For the text-containing cell, return its midpoint in (X, Y) coordinate format. 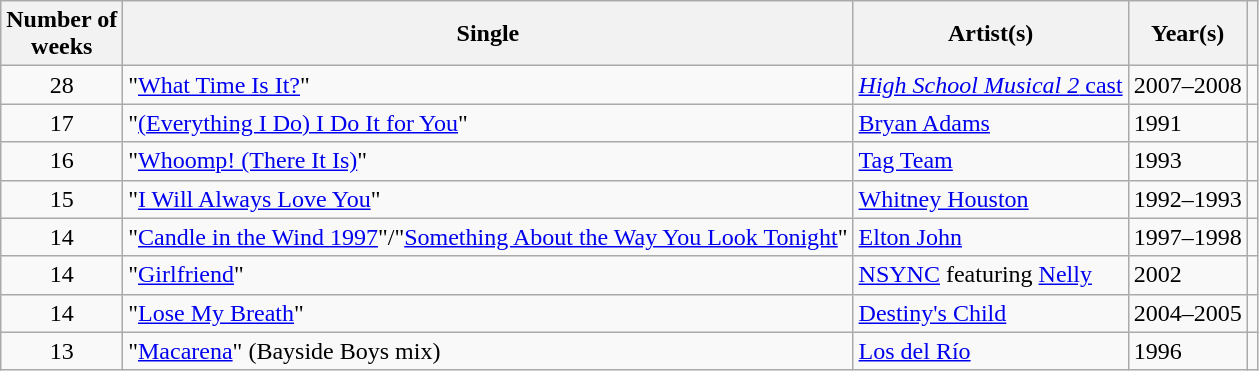
Artist(s) (990, 34)
13 (62, 351)
Single (488, 34)
1997–1998 (1188, 237)
Tag Team (990, 161)
16 (62, 161)
Destiny's Child (990, 313)
NSYNC featuring Nelly (990, 275)
"Girlfriend" (488, 275)
2002 (1188, 275)
"I Will Always Love You" (488, 199)
1996 (1188, 351)
Bryan Adams (990, 123)
High School Musical 2 cast (990, 85)
2007–2008 (1188, 85)
"Macarena" (Bayside Boys mix) (488, 351)
15 (62, 199)
"Whoomp! (There It Is)" (488, 161)
Number of weeks (62, 34)
17 (62, 123)
28 (62, 85)
"Candle in the Wind 1997"/"Something About the Way You Look Tonight" (488, 237)
"(Everything I Do) I Do It for You" (488, 123)
Los del Río (990, 351)
2004–2005 (1188, 313)
"Lose My Breath" (488, 313)
1991 (1188, 123)
1993 (1188, 161)
Year(s) (1188, 34)
1992–1993 (1188, 199)
Elton John (990, 237)
"What Time Is It?" (488, 85)
Whitney Houston (990, 199)
